Return [X, Y] of the center of cell containing provided text 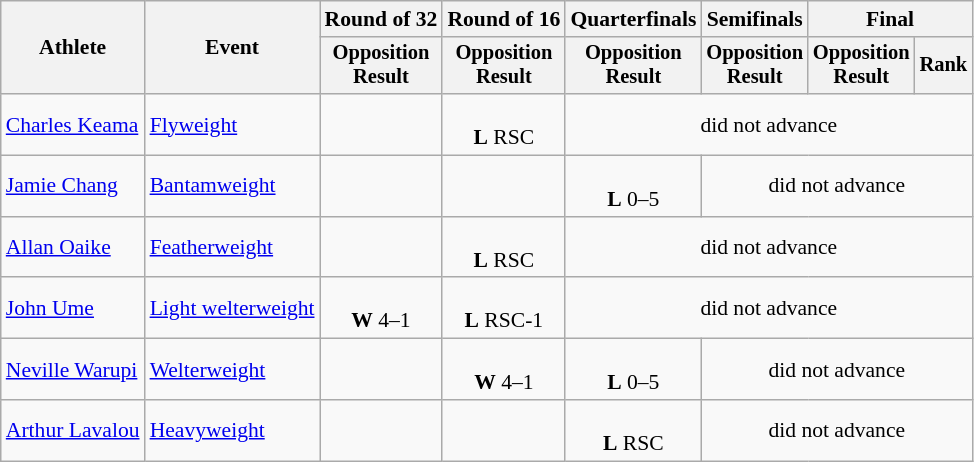
Heavyweight [232, 430]
John Ume [73, 308]
Semifinals [754, 19]
Light welterweight [232, 308]
Jamie Chang [73, 186]
L RSC-1 [504, 308]
Round of 16 [504, 19]
Athlete [73, 48]
Allan Oaike [73, 248]
Neville Warupi [73, 370]
Arthur Lavalou [73, 430]
Bantamweight [232, 186]
Final [890, 19]
Flyweight [232, 124]
Charles Keama [73, 124]
Featherweight [232, 248]
Welterweight [232, 370]
Quarterfinals [633, 19]
Rank [944, 66]
Event [232, 48]
Round of 32 [382, 19]
